Search for the cell housing the specified text and yield its [X, Y] center coordinate. 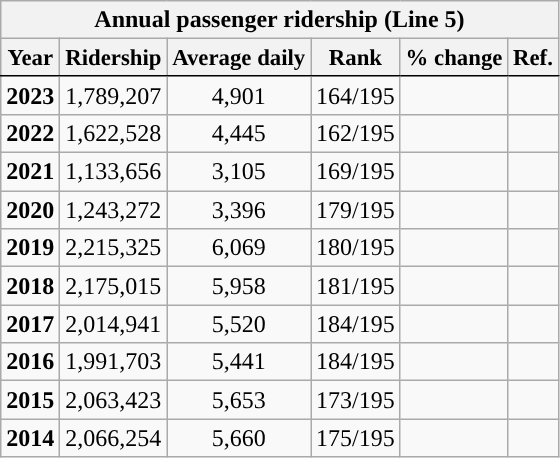
2,063,423 [114, 400]
169/195 [356, 172]
Rank [356, 58]
2014 [30, 438]
2023 [30, 95]
5,660 [239, 438]
2,014,941 [114, 324]
3,105 [239, 172]
Year [30, 58]
164/195 [356, 95]
1,133,656 [114, 172]
179/195 [356, 210]
181/195 [356, 286]
5,520 [239, 324]
2018 [30, 286]
2020 [30, 210]
6,069 [239, 248]
5,441 [239, 362]
180/195 [356, 248]
Annual passenger ridership (Line 5) [280, 20]
2015 [30, 400]
162/195 [356, 133]
2017 [30, 324]
4,445 [239, 133]
1,789,207 [114, 95]
Ridership [114, 58]
2021 [30, 172]
173/195 [356, 400]
2022 [30, 133]
2,066,254 [114, 438]
1,622,528 [114, 133]
2016 [30, 362]
3,396 [239, 210]
175/195 [356, 438]
5,958 [239, 286]
1,243,272 [114, 210]
1,991,703 [114, 362]
5,653 [239, 400]
Ref. [533, 58]
2,175,015 [114, 286]
Average daily [239, 58]
% change [454, 58]
2,215,325 [114, 248]
2019 [30, 248]
4,901 [239, 95]
